Return the (X, Y) coordinate for the center point of the cell that contains the specified text.  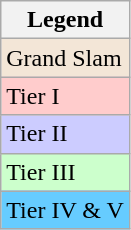
Tier III (66, 172)
Tier IV & V (66, 210)
Tier II (66, 134)
Legend (66, 20)
Grand Slam (66, 58)
Tier I (66, 96)
